Extract the (x, y) coordinate from the center of the cell holding the provided text.  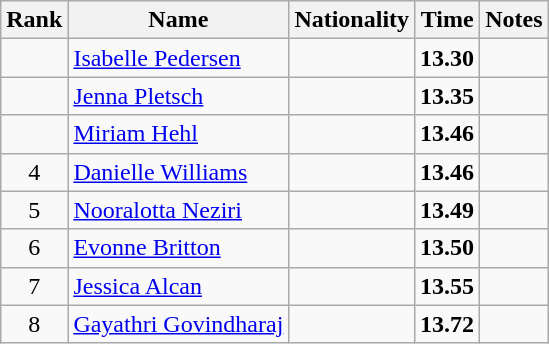
13.50 (448, 248)
Notes (514, 20)
Isabelle Pedersen (178, 58)
Gayathri Govindharaj (178, 324)
Evonne Britton (178, 248)
Jenna Pletsch (178, 96)
13.30 (448, 58)
Jessica Alcan (178, 286)
Miriam Hehl (178, 134)
Rank (34, 20)
13.72 (448, 324)
Nooralotta Neziri (178, 210)
6 (34, 248)
7 (34, 286)
13.55 (448, 286)
8 (34, 324)
Time (448, 20)
Danielle Williams (178, 172)
13.35 (448, 96)
Name (178, 20)
5 (34, 210)
13.49 (448, 210)
4 (34, 172)
Nationality (352, 20)
